Extract the [x, y] coordinate from the center of the cell holding the provided text.  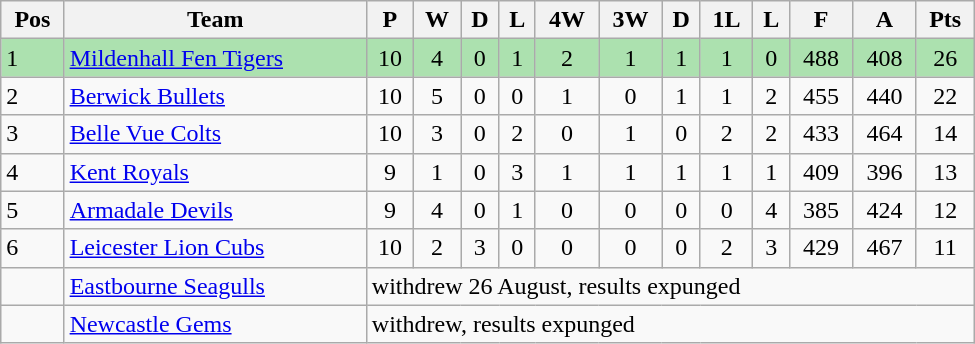
withdrew, results expunged [670, 324]
13 [945, 172]
22 [945, 96]
Newcastle Gems [215, 324]
467 [884, 248]
Team [215, 20]
12 [945, 210]
Berwick Bullets [215, 96]
6 [32, 248]
Mildenhall Fen Tigers [215, 58]
Pts [945, 20]
P [390, 20]
Pos [32, 20]
409 [820, 172]
396 [884, 172]
424 [884, 210]
withdrew 26 August, results expunged [670, 286]
385 [820, 210]
14 [945, 134]
Belle Vue Colts [215, 134]
Kent Royals [215, 172]
433 [820, 134]
464 [884, 134]
429 [820, 248]
11 [945, 248]
408 [884, 58]
Leicester Lion Cubs [215, 248]
Armadale Devils [215, 210]
488 [820, 58]
1L [726, 20]
4W [566, 20]
26 [945, 58]
3W [630, 20]
W [436, 20]
455 [820, 96]
F [820, 20]
Eastbourne Seagulls [215, 286]
440 [884, 96]
A [884, 20]
